Detect which cell encompasses the target text, then output its (X, Y) center coordinate. 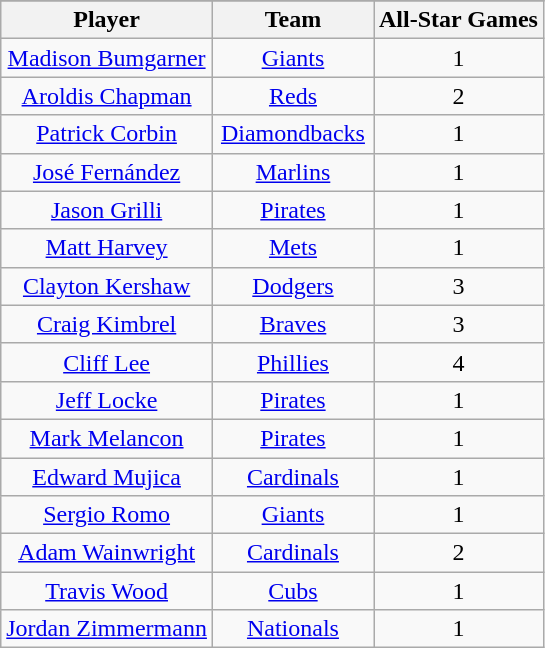
Mark Melancon (107, 438)
Player (107, 20)
Madison Bumgarner (107, 58)
Team (292, 20)
Diamondbacks (292, 134)
Dodgers (292, 286)
Matt Harvey (107, 248)
Marlins (292, 172)
Sergio Romo (107, 515)
Nationals (292, 629)
Reds (292, 96)
4 (459, 362)
Craig Kimbrel (107, 324)
Travis Wood (107, 591)
Cubs (292, 591)
Adam Wainwright (107, 553)
Aroldis Chapman (107, 96)
Edward Mujica (107, 477)
Braves (292, 324)
Jeff Locke (107, 400)
Patrick Corbin (107, 134)
Cliff Lee (107, 362)
José Fernández (107, 172)
Phillies (292, 362)
Clayton Kershaw (107, 286)
Jason Grilli (107, 210)
Jordan Zimmermann (107, 629)
All-Star Games (459, 20)
Mets (292, 248)
